Return the [x, y] coordinate for the center point of the cell that contains the specified text.  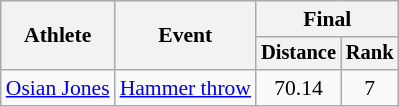
Event [186, 36]
Rank [370, 54]
70.14 [298, 88]
Athlete [58, 36]
Osian Jones [58, 88]
Final [327, 19]
7 [370, 88]
Distance [298, 54]
Hammer throw [186, 88]
